Search for the cell housing the specified text and yield its (X, Y) center coordinate. 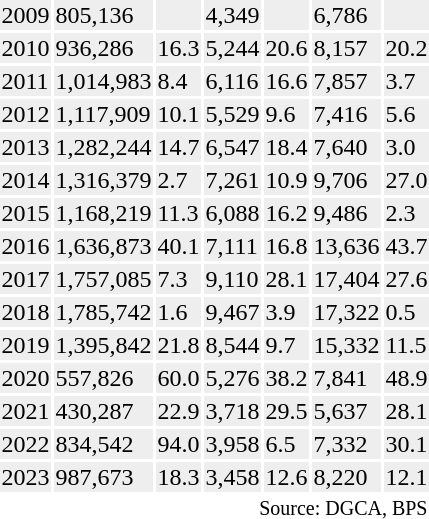
1,168,219 (104, 213)
20.2 (406, 48)
430,287 (104, 411)
16.3 (178, 48)
9,706 (346, 180)
2009 (26, 15)
27.6 (406, 279)
15,332 (346, 345)
27.0 (406, 180)
805,136 (104, 15)
60.0 (178, 378)
2020 (26, 378)
11.5 (406, 345)
16.2 (286, 213)
48.9 (406, 378)
7,640 (346, 147)
3.0 (406, 147)
6,786 (346, 15)
1,636,873 (104, 246)
17,322 (346, 312)
11.3 (178, 213)
2014 (26, 180)
1,282,244 (104, 147)
12.6 (286, 477)
21.8 (178, 345)
0.5 (406, 312)
40.1 (178, 246)
7,841 (346, 378)
3.7 (406, 81)
10.9 (286, 180)
43.7 (406, 246)
7,261 (232, 180)
3.9 (286, 312)
2023 (26, 477)
3,458 (232, 477)
6,116 (232, 81)
5,244 (232, 48)
2013 (26, 147)
22.9 (178, 411)
1,117,909 (104, 114)
4,349 (232, 15)
1,316,379 (104, 180)
94.0 (178, 444)
557,826 (104, 378)
9.7 (286, 345)
2022 (26, 444)
6,088 (232, 213)
3,958 (232, 444)
20.6 (286, 48)
2011 (26, 81)
38.2 (286, 378)
18.4 (286, 147)
5,529 (232, 114)
3,718 (232, 411)
29.5 (286, 411)
14.7 (178, 147)
6.5 (286, 444)
7,857 (346, 81)
13,636 (346, 246)
8,220 (346, 477)
1,785,742 (104, 312)
5,276 (232, 378)
987,673 (104, 477)
8,157 (346, 48)
2016 (26, 246)
1.6 (178, 312)
1,395,842 (104, 345)
8.4 (178, 81)
8,544 (232, 345)
9,110 (232, 279)
9.6 (286, 114)
2018 (26, 312)
7,111 (232, 246)
5,637 (346, 411)
2015 (26, 213)
9,486 (346, 213)
17,404 (346, 279)
2012 (26, 114)
9,467 (232, 312)
2017 (26, 279)
2010 (26, 48)
16.8 (286, 246)
936,286 (104, 48)
834,542 (104, 444)
2021 (26, 411)
7,416 (346, 114)
2.3 (406, 213)
16.6 (286, 81)
12.1 (406, 477)
6,547 (232, 147)
7.3 (178, 279)
7,332 (346, 444)
1,014,983 (104, 81)
18.3 (178, 477)
1,757,085 (104, 279)
2.7 (178, 180)
10.1 (178, 114)
30.1 (406, 444)
2019 (26, 345)
5.6 (406, 114)
